Determine the [X, Y] coordinate at the center of the cell enclosing the given text.  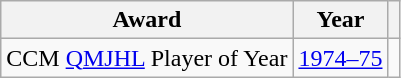
Year [340, 20]
CCM QMJHL Player of Year [147, 58]
1974–75 [340, 58]
Award [147, 20]
